Search for the cell housing the specified text and yield its [X, Y] center coordinate. 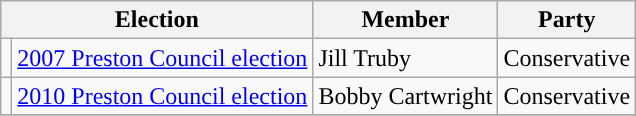
Party [567, 20]
Bobby Cartwright [406, 96]
2007 Preston Council election [162, 58]
Jill Truby [406, 58]
Member [406, 20]
Election [157, 20]
2010 Preston Council election [162, 96]
